Provide the (x, y) coordinate of the cell's center where the given text is located.  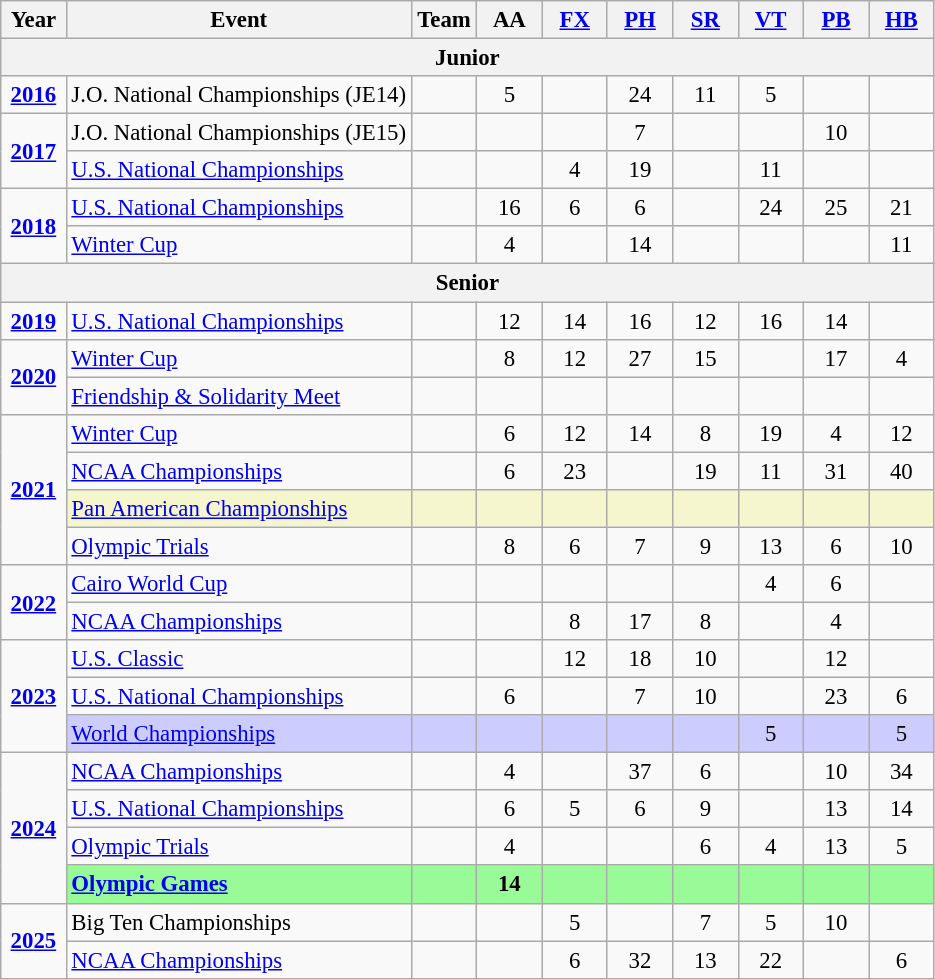
2019 (34, 321)
HB (902, 20)
2017 (34, 152)
PB (836, 20)
2016 (34, 95)
40 (902, 471)
Pan American Championships (238, 509)
21 (902, 208)
27 (640, 358)
Event (238, 20)
J.O. National Championships (JE14) (238, 95)
18 (640, 659)
Cairo World Cup (238, 584)
Friendship & Solidarity Meet (238, 396)
2022 (34, 602)
PH (640, 20)
31 (836, 471)
2020 (34, 376)
Big Ten Championships (238, 922)
2021 (34, 489)
World Championships (238, 734)
VT (770, 20)
32 (640, 960)
34 (902, 772)
U.S. Classic (238, 659)
2025 (34, 940)
J.O. National Championships (JE15) (238, 133)
2018 (34, 226)
Year (34, 20)
2024 (34, 828)
Senior (468, 283)
15 (706, 358)
Team (444, 20)
37 (640, 772)
22 (770, 960)
2023 (34, 696)
AA (510, 20)
FX (574, 20)
Olympic Games (238, 885)
Junior (468, 58)
25 (836, 208)
SR (706, 20)
